Provide the [x, y] coordinate of the cell's center where the given text is located.  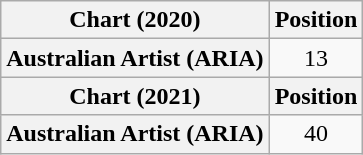
13 [316, 58]
Chart (2020) [135, 20]
40 [316, 134]
Chart (2021) [135, 96]
